Output the (x, y) coordinate of the center of the cell containing the given text.  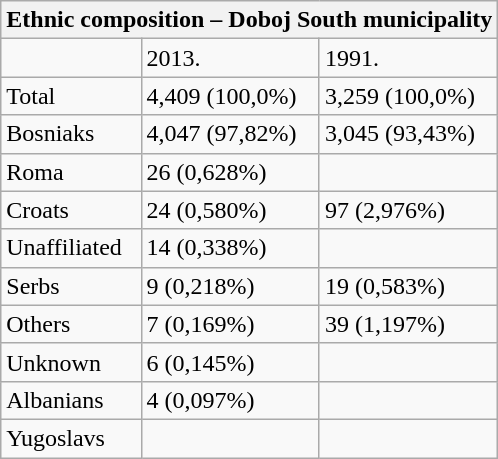
Croats (71, 210)
Total (71, 96)
14 (0,338%) (230, 248)
Roma (71, 172)
19 (0,583%) (408, 286)
Unknown (71, 362)
24 (0,580%) (230, 210)
4 (0,097%) (230, 400)
Albanians (71, 400)
9 (0,218%) (230, 286)
3,045 (93,43%) (408, 134)
Bosniaks (71, 134)
4,409 (100,0%) (230, 96)
7 (0,169%) (230, 324)
39 (1,197%) (408, 324)
Unaffiliated (71, 248)
26 (0,628%) (230, 172)
4,047 (97,82%) (230, 134)
97 (2,976%) (408, 210)
1991. (408, 58)
Ethnic composition – Doboj South municipality (250, 20)
3,259 (100,0%) (408, 96)
Serbs (71, 286)
Others (71, 324)
2013. (230, 58)
6 (0,145%) (230, 362)
Yugoslavs (71, 438)
